Determine the (x, y) coordinate at the center of the cell enclosing the given text.  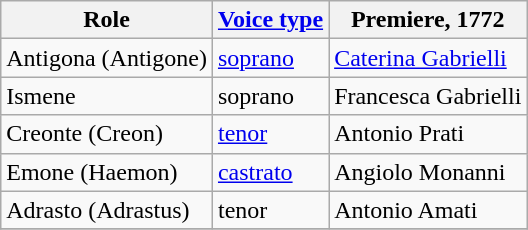
Creonte (Creon) (107, 134)
Francesca Gabrielli (428, 96)
Emone (Haemon) (107, 172)
castrato (270, 172)
Antonio Prati (428, 134)
Premiere, 1772 (428, 20)
Role (107, 20)
Antigona (Antigone) (107, 58)
Antonio Amati (428, 210)
Caterina Gabrielli (428, 58)
Ismene (107, 96)
Voice type (270, 20)
Angiolo Monanni (428, 172)
Adrasto (Adrastus) (107, 210)
